Scan for the cell matching the given text and deliver its [X, Y] coordinate at center. 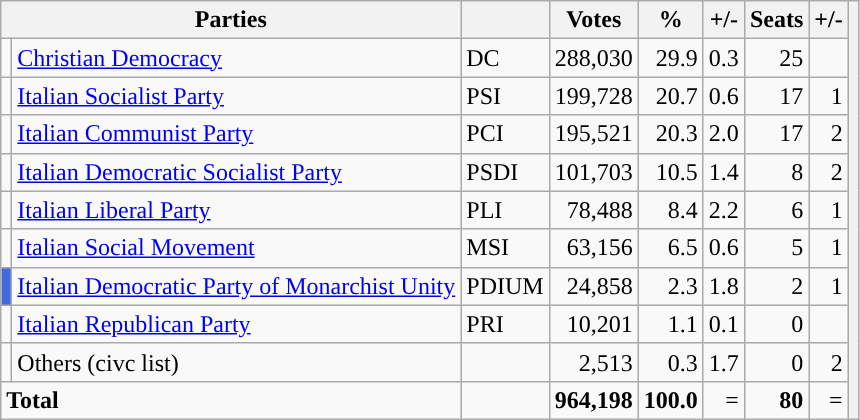
PSI [505, 96]
Total [231, 400]
1.7 [724, 362]
% [670, 20]
1.8 [724, 286]
964,198 [594, 400]
0.1 [724, 324]
288,030 [594, 58]
8.4 [670, 210]
PSDI [505, 172]
100.0 [670, 400]
Italian Democratic Party of Monarchist Unity [236, 286]
Italian Social Movement [236, 248]
25 [776, 58]
78,488 [594, 210]
PRI [505, 324]
Votes [594, 20]
2.2 [724, 210]
2.3 [670, 286]
199,728 [594, 96]
Italian Democratic Socialist Party [236, 172]
10,201 [594, 324]
195,521 [594, 134]
80 [776, 400]
Seats [776, 20]
20.7 [670, 96]
Italian Socialist Party [236, 96]
20.3 [670, 134]
1.4 [724, 172]
MSI [505, 248]
63,156 [594, 248]
29.9 [670, 58]
PCI [505, 134]
1.1 [670, 324]
101,703 [594, 172]
6.5 [670, 248]
PDIUM [505, 286]
2.0 [724, 134]
Parties [231, 20]
24,858 [594, 286]
5 [776, 248]
Italian Liberal Party [236, 210]
Italian Republican Party [236, 324]
Others (civc list) [236, 362]
Italian Communist Party [236, 134]
10.5 [670, 172]
6 [776, 210]
2,513 [594, 362]
DC [505, 58]
8 [776, 172]
PLI [505, 210]
Christian Democracy [236, 58]
